Return (x, y) of the center of cell containing provided text 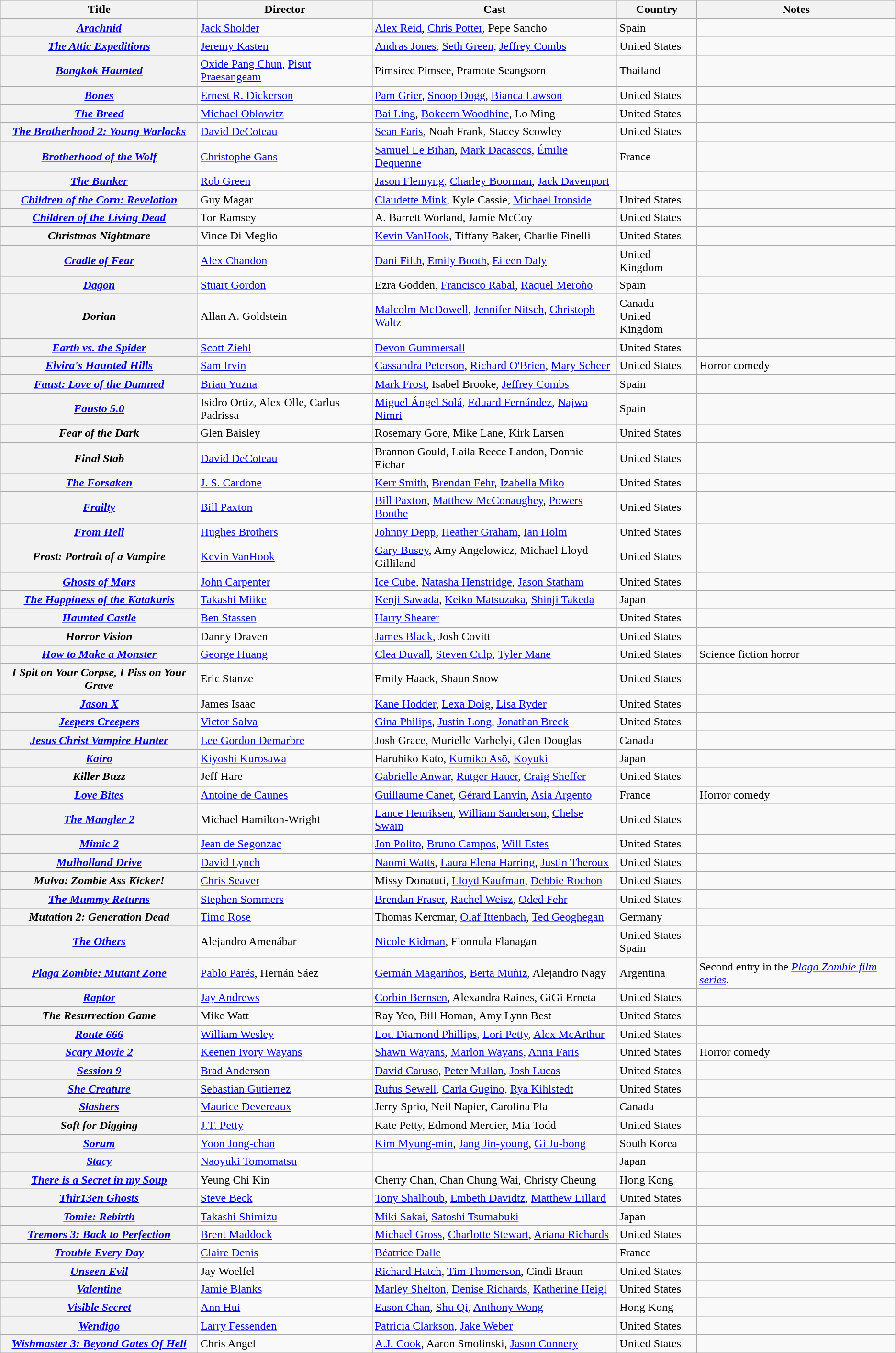
The Forsaken (100, 483)
Pablo Parés, Hernán Sáez (285, 973)
Valentine (100, 1289)
Kenji Sawada, Keiko Matsuzaka, Shinji Takeda (494, 599)
Tor Ramsey (285, 217)
Keenen Ivory Wayans (285, 1052)
Bill Paxton, Matthew McConaughey, Powers Boothe (494, 507)
Alex Chandon (285, 260)
Cradle of Fear (100, 260)
The Others (100, 941)
Corbin Bernsen, Alexandra Raines, GiGi Erneta (494, 998)
Naomi Watts, Laura Elena Harring, Justin Theroux (494, 862)
Arachnid (100, 28)
Yeung Chi Kin (285, 1180)
Jason Flemyng, Charley Boorman, Jack Davenport (494, 181)
Brian Yuzna (285, 384)
Germany (657, 917)
Harry Shearer (494, 618)
The Brotherhood 2: Young Warlocks (100, 132)
Ann Hui (285, 1308)
Kerr Smith, Brendan Fehr, Izabella Miko (494, 483)
Tony Shalhoub, Embeth Davidtz, Matthew Lillard (494, 1198)
Frailty (100, 507)
Victor Salva (285, 722)
Maurice Devereaux (285, 1107)
Glen Baisley (285, 433)
Sebastian Gutierrez (285, 1089)
Horror Vision (100, 636)
United StatesSpain (657, 941)
Stuart Gordon (285, 285)
Jesus Christ Vampire Hunter (100, 740)
Samuel Le Bihan, Mark Dacascos, Émilie Dequenne (494, 156)
Bill Paxton (285, 507)
Kate Petty, Edmond Mercier, Mia Todd (494, 1125)
Michael Gross, Charlotte Stewart, Ariana Richards (494, 1234)
There is a Secret in my Soup (100, 1180)
Country (657, 10)
Tremors 3: Back to Perfection (100, 1234)
Frost: Portrait of a Vampire (100, 556)
Final Stab (100, 458)
Chris Angel (285, 1344)
How to Make a Monster (100, 654)
Mimic 2 (100, 844)
Jamie Blanks (285, 1289)
The Resurrection Game (100, 1016)
Kiyoshi Kurosawa (285, 758)
Notes (796, 10)
Title (100, 10)
Jason X (100, 704)
Jeff Hare (285, 777)
Brent Maddock (285, 1234)
J. S. Cardone (285, 483)
Alex Reid, Chris Potter, Pepe Sancho (494, 28)
Alejandro Amenábar (285, 941)
Scott Ziehl (285, 348)
Ezra Godden, Francisco Rabal, Raquel Meroño (494, 285)
Brannon Gould, Laila Reece Landon, Donnie Eichar (494, 458)
Wendigo (100, 1326)
Richard Hatch, Tim Thomerson, Cindi Braun (494, 1271)
Kim Myung-min, Jang Jin-young, Gi Ju-bong (494, 1143)
Brendan Fraser, Rachel Weisz, Oded Fehr (494, 899)
Killer Buzz (100, 777)
Lou Diamond Phillips, Lori Petty, Alex McArthur (494, 1034)
Miki Sakai, Satoshi Tsumabuki (494, 1216)
Malcolm McDowell, Jennifer Nitsch, Christoph Waltz (494, 316)
Timo Rose (285, 917)
Danny Draven (285, 636)
Mulholland Drive (100, 862)
The Breed (100, 113)
Yoon Jong-chan (285, 1143)
Michael Oblowitz (285, 113)
Faust: Love of the Damned (100, 384)
Oxide Pang Chun, Pisut Praesangeam (285, 71)
The Mummy Returns (100, 899)
David Caruso, Peter Mullan, Josh Lucas (494, 1071)
Dagon (100, 285)
Sorum (100, 1143)
The Attic Expeditions (100, 46)
George Huang (285, 654)
Béatrice Dalle (494, 1252)
Eric Stanze (285, 679)
Andras Jones, Seth Green, Jeffrey Combs (494, 46)
A.J. Cook, Aaron Smolinski, Jason Connery (494, 1344)
Eason Chan, Shu Qi, Anthony Wong (494, 1308)
Children of the Living Dead (100, 217)
Gabrielle Anwar, Rutger Hauer, Craig Sheffer (494, 777)
Naoyuki Tomomatsu (285, 1161)
From Hell (100, 532)
Mark Frost, Isabel Brooke, Jeffrey Combs (494, 384)
Jay Woelfel (285, 1271)
Fear of the Dark (100, 433)
The Mangler 2 (100, 820)
J.T. Petty (285, 1125)
Wishmaster 3: Beyond Gates Of Hell (100, 1344)
I Spit on Your Corpse, I Piss on Your Grave (100, 679)
James Isaac (285, 704)
Hughes Brothers (285, 532)
Miguel Ángel Solá, Eduard Fernández, Najwa Nimri (494, 409)
Fausto 5.0 (100, 409)
Sam Irvin (285, 366)
Larry Fessenden (285, 1326)
Cherry Chan, Chan Chung Wai, Christy Cheung (494, 1180)
Clea Duvall, Steven Culp, Tyler Mane (494, 654)
Bones (100, 95)
Rob Green (285, 181)
Christmas Nightmare (100, 236)
Thailand (657, 71)
CanadaUnited Kingdom (657, 316)
Haruhiko Kato, Kumiko Asō, Koyuki (494, 758)
Vince Di Meglio (285, 236)
Jeepers Creepers (100, 722)
Patricia Clarkson, Jake Weber (494, 1326)
Argentina (657, 973)
The Bunker (100, 181)
She Creature (100, 1089)
Allan A. Goldstein (285, 316)
Johnny Depp, Heather Graham, Ian Holm (494, 532)
Kane Hodder, Lexa Doig, Lisa Ryder (494, 704)
Josh Grace, Murielle Varhelyi, Glen Douglas (494, 740)
Stacy (100, 1161)
Earth vs. the Spider (100, 348)
Children of the Corn: Revelation (100, 199)
Takashi Miike (285, 599)
Ben Stassen (285, 618)
Dani Filth, Emily Booth, Eileen Daly (494, 260)
Gary Busey, Amy Angelowicz, Michael Lloyd Gilliland (494, 556)
A. Barrett Worland, Jamie McCoy (494, 217)
Ghosts of Mars (100, 581)
Isidro Ortiz, Alex Olle, Carlus Padrissa (285, 409)
Unseen Evil (100, 1271)
Claudette Mink, Kyle Cassie, Michael Ironside (494, 199)
Ice Cube, Natasha Henstridge, Jason Statham (494, 581)
Marley Shelton, Denise Richards, Katherine Heigl (494, 1289)
Jeremy Kasten (285, 46)
Takashi Shimizu (285, 1216)
Visible Secret (100, 1308)
Christophe Gans (285, 156)
Kairo (100, 758)
Mulva: Zombie Ass Kicker! (100, 880)
Ernest R. Dickerson (285, 95)
Cassandra Peterson, Richard O'Brien, Mary Scheer (494, 366)
Michael Hamilton-Wright (285, 820)
United Kingdom (657, 260)
South Korea (657, 1143)
Soft for Digging (100, 1125)
Raptor (100, 998)
Elvira's Haunted Hills (100, 366)
Cast (494, 10)
John Carpenter (285, 581)
Antoine de Caunes (285, 795)
Tomie: Rebirth (100, 1216)
Jay Andrews (285, 998)
Second entry in the Plaga Zombie film series. (796, 973)
Devon Gummersall (494, 348)
Lance Henriksen, William Sanderson, Chelse Swain (494, 820)
David Lynch (285, 862)
Nicole Kidman, Fionnula Flanagan (494, 941)
Guillaume Canet, Gérard Lanvin, Asia Argento (494, 795)
Thir13en Ghosts (100, 1198)
Bai Ling, Bokeem Woodbine, Lo Ming (494, 113)
Mike Watt (285, 1016)
Session 9 (100, 1071)
Ray Yeo, Bill Homan, Amy Lynn Best (494, 1016)
Missy Donatuti, Lloyd Kaufman, Debbie Rochon (494, 880)
Dorian (100, 316)
Chris Seaver (285, 880)
Pimsiree Pimsee, Pramote Seangsorn (494, 71)
Jack Sholder (285, 28)
Jon Polito, Bruno Campos, Will Estes (494, 844)
Love Bites (100, 795)
Plaga Zombie: Mutant Zone (100, 973)
Lee Gordon Demarbre (285, 740)
Rosemary Gore, Mike Lane, Kirk Larsen (494, 433)
Guy Magar (285, 199)
James Black, Josh Covitt (494, 636)
Director (285, 10)
Emily Haack, Shaun Snow (494, 679)
Germán Magariños, Berta Muñiz, Alejandro Nagy (494, 973)
Mutation 2: Generation Dead (100, 917)
Haunted Castle (100, 618)
Bangkok Haunted (100, 71)
Rufus Sewell, Carla Gugino, Rya Kihlstedt (494, 1089)
Brotherhood of the Wolf (100, 156)
Slashers (100, 1107)
Stephen Sommers (285, 899)
Science fiction horror (796, 654)
Kevin VanHook, Tiffany Baker, Charlie Finelli (494, 236)
The Happiness of the Katakuris (100, 599)
Sean Faris, Noah Frank, Stacey Scowley (494, 132)
Kevin VanHook (285, 556)
Steve Beck (285, 1198)
Gina Philips, Justin Long, Jonathan Breck (494, 722)
Jerry Sprio, Neil Napier, Carolina Pla (494, 1107)
Shawn Wayans, Marlon Wayans, Anna Faris (494, 1052)
Jean de Segonzac (285, 844)
William Wesley (285, 1034)
Scary Movie 2 (100, 1052)
Claire Denis (285, 1252)
Route 666 (100, 1034)
Pam Grier, Snoop Dogg, Bianca Lawson (494, 95)
Trouble Every Day (100, 1252)
Thomas Kercmar, Olaf Ittenbach, Ted Geoghegan (494, 917)
Brad Anderson (285, 1071)
